Return (x, y) of the center of cell containing provided text 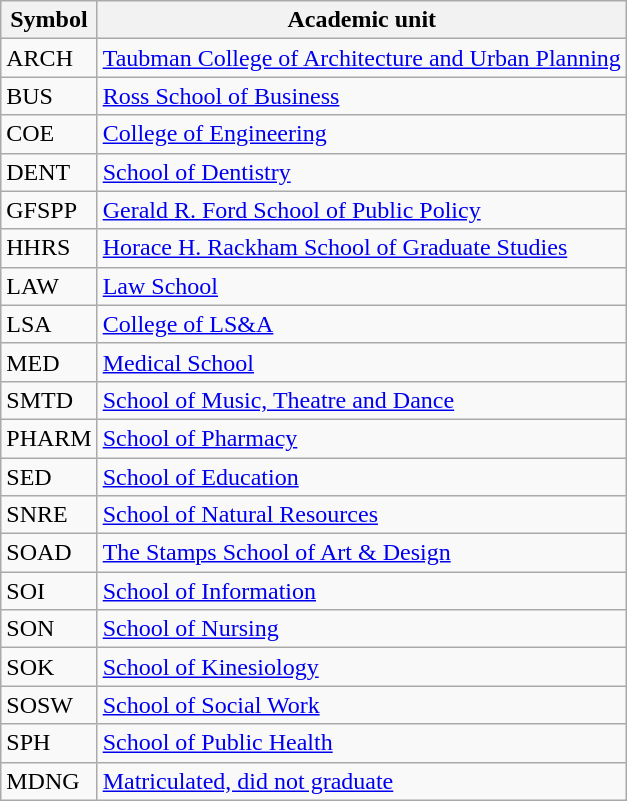
SMTD (49, 400)
Matriculated, did not graduate (362, 781)
SPH (49, 743)
MDNG (49, 781)
Medical School (362, 362)
School of Pharmacy (362, 438)
SOSW (49, 705)
SOI (49, 591)
Symbol (49, 20)
School of Natural Resources (362, 515)
School of Music, Theatre and Dance (362, 400)
Gerald R. Ford School of Public Policy (362, 210)
SNRE (49, 515)
College of Engineering (362, 134)
Academic unit (362, 20)
SED (49, 477)
DENT (49, 172)
ARCH (49, 58)
Taubman College of Architecture and Urban Planning (362, 58)
School of Information (362, 591)
SON (49, 629)
HHRS (49, 248)
Ross School of Business (362, 96)
MED (49, 362)
LSA (49, 324)
College of LS&A (362, 324)
School of Education (362, 477)
Horace H. Rackham School of Graduate Studies (362, 248)
Law School (362, 286)
PHARM (49, 438)
SOK (49, 667)
School of Dentistry (362, 172)
BUS (49, 96)
School of Public Health (362, 743)
SOAD (49, 553)
School of Nursing (362, 629)
The Stamps School of Art & Design (362, 553)
COE (49, 134)
School of Social Work (362, 705)
LAW (49, 286)
School of Kinesiology (362, 667)
GFSPP (49, 210)
